Return [x, y] of the center of cell containing provided text 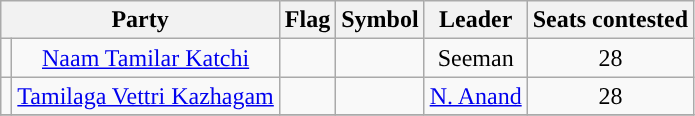
Tamilaga Vettri Kazhagam [146, 96]
Flag [307, 20]
Party [140, 20]
Naam Tamilar Katchi [146, 58]
Seeman [476, 58]
Leader [476, 20]
Seats contested [610, 20]
N. Anand [476, 96]
Symbol [380, 20]
